Search for the cell housing the specified text and yield its [x, y] center coordinate. 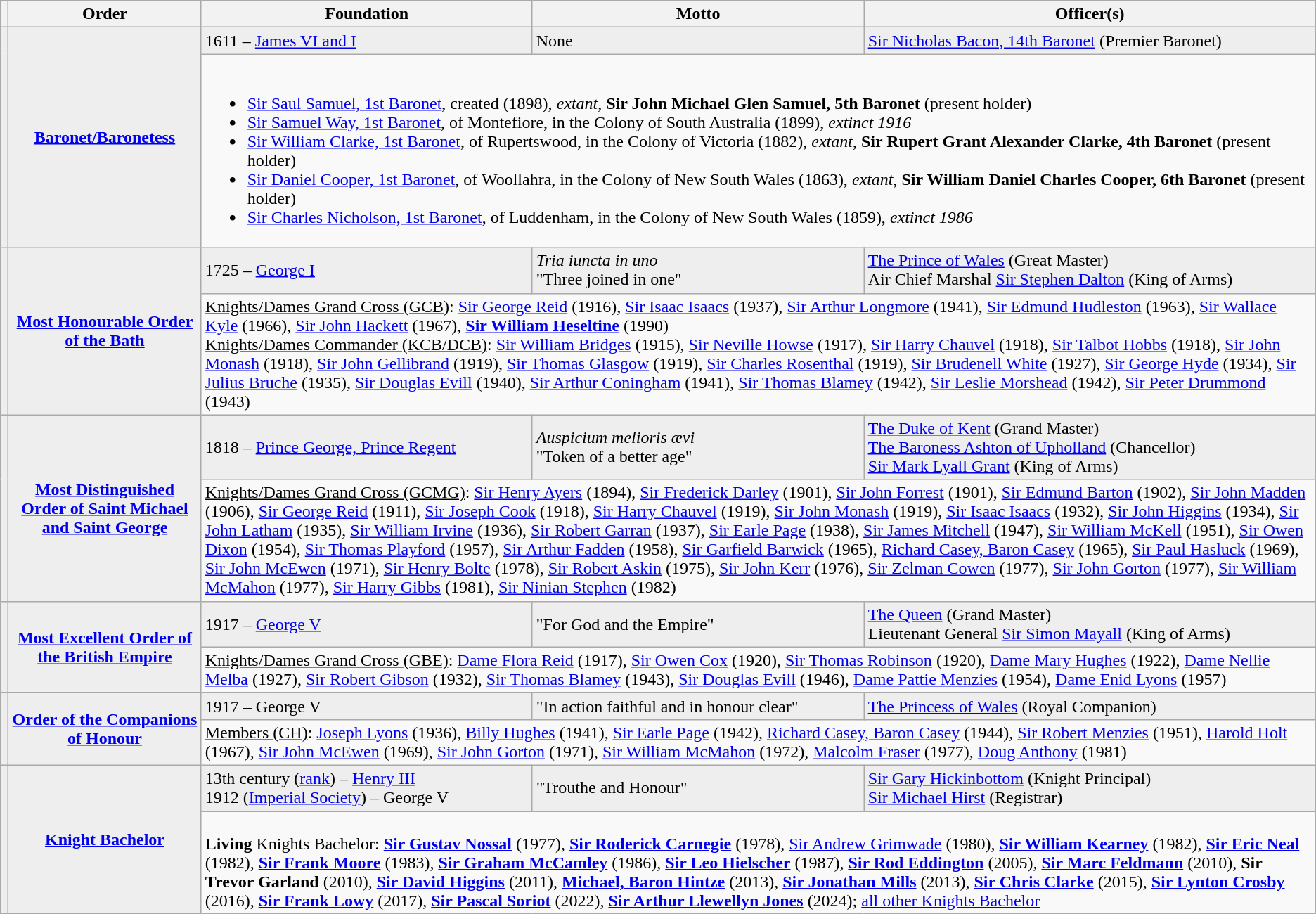
Officer(s) [1090, 14]
Auspicium melioris ævi"Token of a better age" [698, 447]
1725 – George I [367, 270]
None [698, 41]
Foundation [367, 14]
Tria iuncta in uno"Three joined in one" [698, 270]
Knight Bachelor [105, 839]
1818 – Prince George, Prince Regent [367, 447]
Most Excellent Order of the British Empire [105, 647]
Sir Gary Hickinbottom (Knight Principal)Sir Michael Hirst (Registrar) [1090, 787]
1611 – James VI and I [367, 41]
Baronet/Baronetess [105, 138]
Order of the Companions of Honour [105, 728]
The Queen (Grand Master)Lieutenant General Sir Simon Mayall (King of Arms) [1090, 624]
Order [105, 14]
"For God and the Empire" [698, 624]
"In action faithful and in honour clear" [698, 706]
Motto [698, 14]
Sir Nicholas Bacon, 14th Baronet (Premier Baronet) [1090, 41]
"Trouthe and Honour" [698, 787]
The Prince of Wales (Great Master)Air Chief Marshal Sir Stephen Dalton (King of Arms) [1090, 270]
The Duke of Kent (Grand Master)The Baroness Ashton of Upholland (Chancellor)Sir Mark Lyall Grant (King of Arms) [1090, 447]
The Princess of Wales (Royal Companion) [1090, 706]
Most Honourable Order of the Bath [105, 331]
Most Distinguished Order of Saint Michael and Saint George [105, 508]
13th century (rank) – Henry III1912 (Imperial Society) – George V [367, 787]
